Determine the [x, y] coordinate at the center of the cell enclosing the given text.  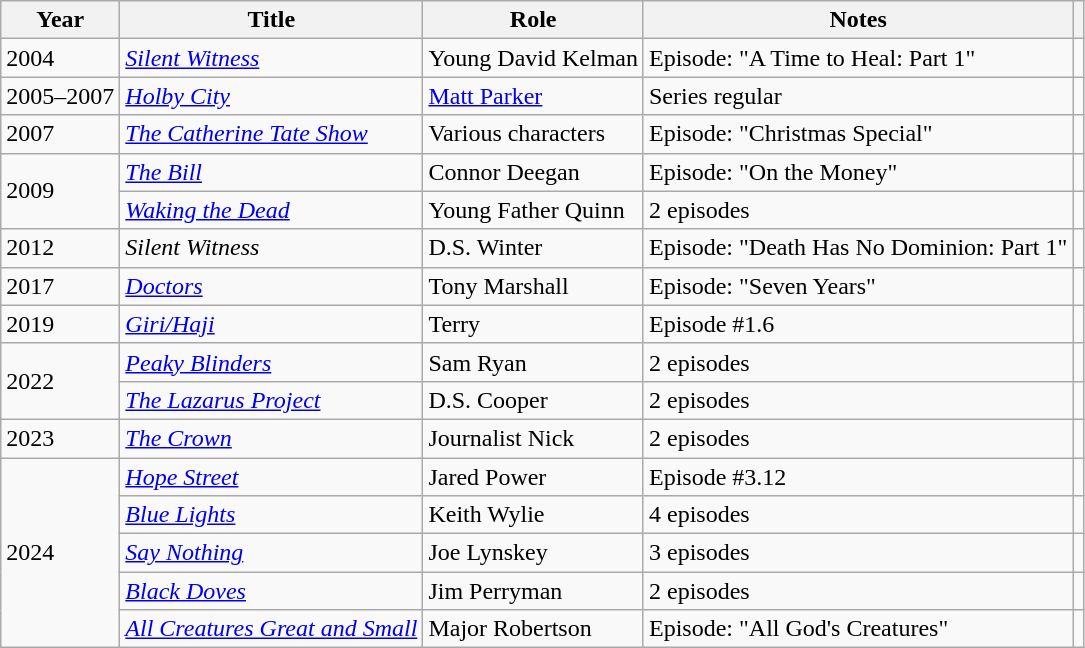
Episode: "All God's Creatures" [858, 629]
2024 [60, 553]
Joe Lynskey [534, 553]
Hope Street [272, 477]
4 episodes [858, 515]
The Crown [272, 438]
2012 [60, 248]
Blue Lights [272, 515]
Episode: "On the Money" [858, 172]
Journalist Nick [534, 438]
3 episodes [858, 553]
Episode #3.12 [858, 477]
2005–2007 [60, 96]
The Bill [272, 172]
Tony Marshall [534, 286]
Episode: "Seven Years" [858, 286]
2004 [60, 58]
The Lazarus Project [272, 400]
2019 [60, 324]
All Creatures Great and Small [272, 629]
Episode: "Death Has No Dominion: Part 1" [858, 248]
Episode: "A Time to Heal: Part 1" [858, 58]
Episode: "Christmas Special" [858, 134]
Notes [858, 20]
Young David Kelman [534, 58]
2022 [60, 381]
Matt Parker [534, 96]
D.S. Winter [534, 248]
Holby City [272, 96]
Jared Power [534, 477]
Waking the Dead [272, 210]
Jim Perryman [534, 591]
Keith Wylie [534, 515]
2009 [60, 191]
Connor Deegan [534, 172]
2023 [60, 438]
Year [60, 20]
2017 [60, 286]
Doctors [272, 286]
Sam Ryan [534, 362]
2007 [60, 134]
The Catherine Tate Show [272, 134]
Black Doves [272, 591]
Series regular [858, 96]
D.S. Cooper [534, 400]
Peaky Blinders [272, 362]
Young Father Quinn [534, 210]
Episode #1.6 [858, 324]
Say Nothing [272, 553]
Giri/Haji [272, 324]
Major Robertson [534, 629]
Role [534, 20]
Various characters [534, 134]
Title [272, 20]
Terry [534, 324]
